Return the [x, y] coordinate for the center point of the cell that contains the specified text.  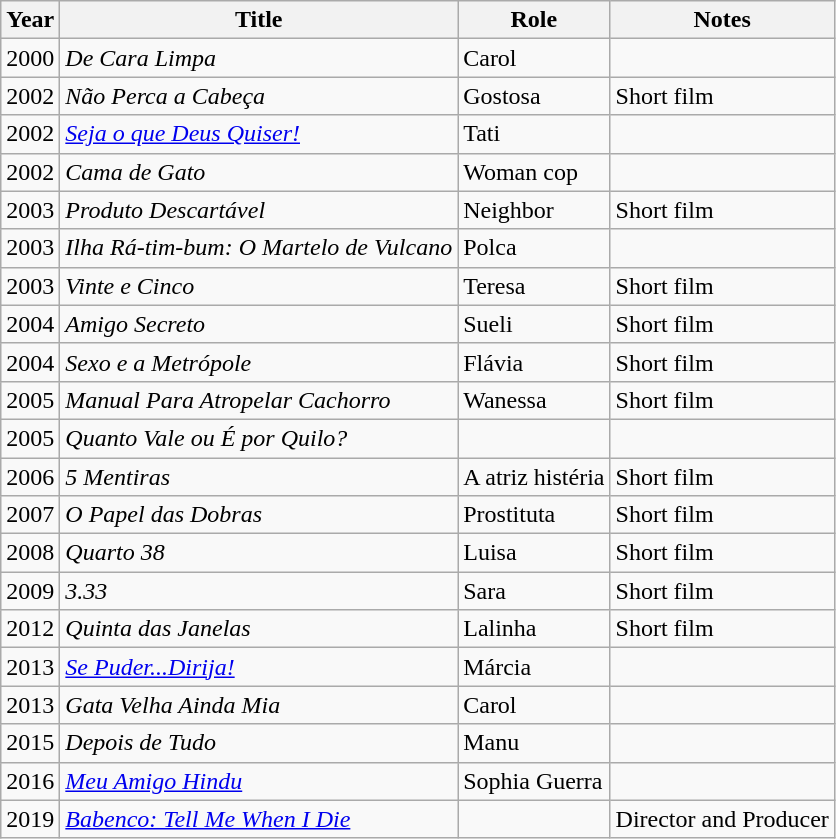
Depois de Tudo [259, 743]
Teresa [534, 286]
A atriz histéria [534, 477]
Quarto 38 [259, 553]
Polca [534, 248]
Produto Descartável [259, 210]
Sophia Guerra [534, 781]
Neighbor [534, 210]
Notes [722, 20]
Sexo e a Metrópole [259, 362]
Sara [534, 591]
Flávia [534, 362]
Sueli [534, 324]
Year [30, 20]
Meu Amigo Hindu [259, 781]
Márcia [534, 667]
2006 [30, 477]
Vinte e Cinco [259, 286]
O Papel das Dobras [259, 515]
2016 [30, 781]
2019 [30, 819]
Woman cop [534, 172]
Title [259, 20]
2015 [30, 743]
Quanto Vale ou É por Quilo? [259, 438]
Luisa [534, 553]
De Cara Limpa [259, 58]
Lalinha [534, 629]
Gostosa [534, 96]
Não Perca a Cabeça [259, 96]
Quinta das Janelas [259, 629]
2007 [30, 515]
Gata Velha Ainda Mia [259, 705]
Babenco: Tell Me When I Die [259, 819]
5 Mentiras [259, 477]
Director and Producer [722, 819]
Amigo Secreto [259, 324]
2008 [30, 553]
Seja o que Deus Quiser! [259, 134]
2000 [30, 58]
Role [534, 20]
Manu [534, 743]
3.33 [259, 591]
Se Puder...Dirija! [259, 667]
Tati [534, 134]
Prostituta [534, 515]
Manual Para Atropelar Cachorro [259, 400]
Wanessa [534, 400]
2012 [30, 629]
2009 [30, 591]
Ilha Rá-tim-bum: O Martelo de Vulcano [259, 248]
Cama de Gato [259, 172]
